Capture the cell that displays the provided text and extract its (X, Y) central coordinate. 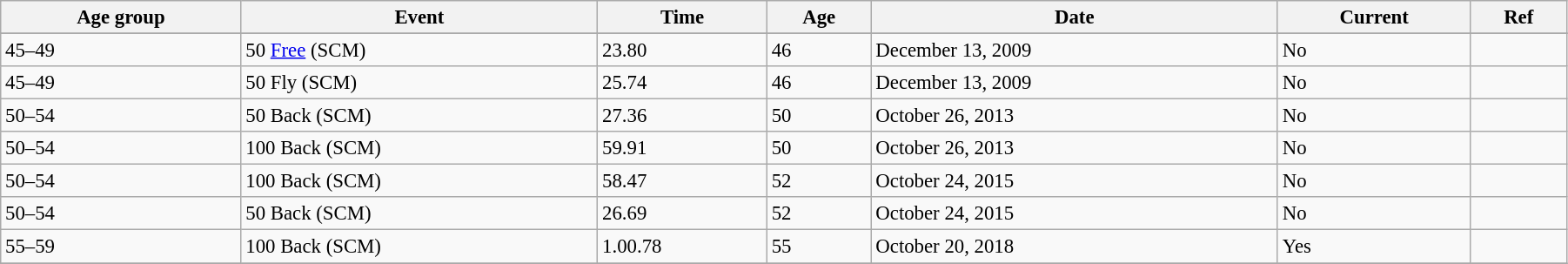
55–59 (121, 247)
Current (1374, 17)
55 (819, 247)
Ref (1518, 17)
25.74 (682, 83)
Date (1074, 17)
58.47 (682, 181)
59.91 (682, 148)
Event (419, 17)
1.00.78 (682, 247)
Age (819, 17)
50 Fly (SCM) (419, 83)
50 Free (SCM) (419, 51)
Time (682, 17)
26.69 (682, 213)
October 20, 2018 (1074, 247)
23.80 (682, 51)
27.36 (682, 116)
Yes (1374, 247)
Age group (121, 17)
